Capture the cell that displays the provided text and extract its [X, Y] central coordinate. 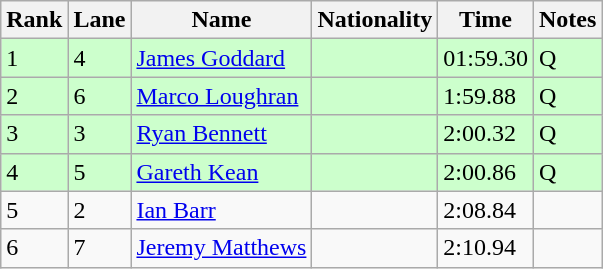
2:08.84 [486, 210]
2:00.86 [486, 172]
Time [486, 20]
01:59.30 [486, 58]
Notes [567, 20]
1:59.88 [486, 96]
7 [100, 248]
Gareth Kean [222, 172]
2:00.32 [486, 134]
1 [34, 58]
Ryan Bennett [222, 134]
2:10.94 [486, 248]
Rank [34, 20]
Lane [100, 20]
Jeremy Matthews [222, 248]
Name [222, 20]
Ian Barr [222, 210]
James Goddard [222, 58]
Marco Loughran [222, 96]
Nationality [375, 20]
